Search for the cell housing the specified text and yield its (x, y) center coordinate. 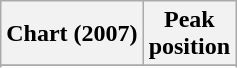
Chart (2007) (72, 34)
Peakposition (189, 34)
